Detect which cell encompasses the target text, then output its [x, y] center coordinate. 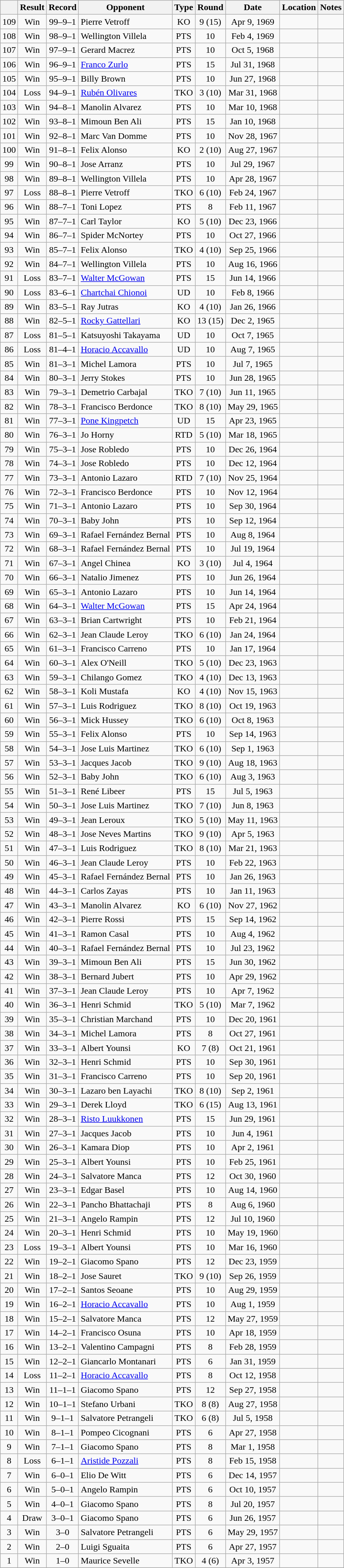
27–3–1 [63, 1133]
May 11, 1963 [253, 820]
35–3–1 [63, 1019]
Jun 27, 1968 [253, 79]
Luigi Sguaita [126, 1547]
86 [9, 349]
20 [9, 1290]
Jul 4, 1964 [253, 563]
59 [9, 734]
103 [9, 107]
Sep 14, 1962 [253, 920]
33–3–1 [63, 1048]
Aristide Pozzali [126, 1461]
2–0 [63, 1547]
Jun 29, 1961 [253, 1119]
Apr 23, 1965 [253, 421]
85 [9, 364]
Result [32, 7]
7 (8) [211, 1048]
Dec 13, 1963 [253, 677]
95–9–1 [63, 79]
46 [9, 920]
Nov 12, 1964 [253, 492]
47 [9, 905]
32 [9, 1119]
24 [9, 1233]
Jan 17, 1964 [253, 649]
8–1–1 [63, 1432]
Aug 3, 1963 [253, 777]
9 [9, 1447]
50–3–1 [63, 805]
64 [9, 663]
Jo Horny [126, 435]
96–9–1 [63, 64]
44–3–1 [63, 891]
94–9–1 [63, 93]
66–3–1 [63, 577]
Pone Kingpetch [126, 421]
Chartchai Chionoi [126, 292]
53–3–1 [63, 763]
May 29, 1957 [253, 1532]
56–3–1 [63, 720]
Gerard Macrez [126, 50]
May 29, 1965 [253, 406]
35 [9, 1076]
Jun 14, 1966 [253, 278]
Dec 23, 1959 [253, 1261]
41 [9, 991]
84 [9, 378]
Dec 23, 1963 [253, 663]
54 [9, 805]
61 [9, 706]
3–0–1 [63, 1518]
2 [9, 1547]
Feb 25, 1961 [253, 1162]
75–3–1 [63, 449]
69–3–1 [63, 535]
Apr 28, 1967 [253, 179]
Feb 28, 1959 [253, 1347]
Feb 15, 1958 [253, 1461]
7–1–1 [63, 1447]
Apr 2, 1961 [253, 1148]
Alex O'Neill [126, 663]
May 19, 1960 [253, 1233]
Mar 21, 1963 [253, 848]
42 [9, 976]
53 [9, 820]
Jose Arranz [126, 164]
47–3–1 [63, 848]
67 [9, 620]
85–7–1 [63, 250]
Mar 7, 1962 [253, 1005]
66 [9, 635]
79–3–1 [63, 392]
Aug 1, 1959 [253, 1304]
Jun 26, 1964 [253, 577]
Sep 14, 1963 [253, 734]
36 [9, 1062]
83–7–1 [63, 278]
60 [9, 720]
38 [9, 1033]
63–3–1 [63, 620]
89 [9, 307]
51 [9, 848]
32–3–1 [63, 1062]
Aug 27, 1958 [253, 1404]
6–1–1 [63, 1461]
21 [9, 1276]
105 [9, 79]
28–3–1 [63, 1119]
58 [9, 748]
59–3–1 [63, 677]
Christian Marchand [126, 1019]
106 [9, 64]
5 [9, 1504]
63 [9, 677]
78–3–1 [63, 406]
12–2–1 [63, 1361]
101 [9, 136]
11 [9, 1418]
86–7–1 [63, 235]
67–3–1 [63, 563]
74–3–1 [63, 464]
Apr 3, 1957 [253, 1561]
Toni Lopez [126, 207]
Feb 24, 1967 [253, 193]
Dec 2, 1965 [253, 321]
Jun 11, 1965 [253, 392]
91–8–1 [63, 150]
50 [9, 862]
Jose Neves Martins [126, 834]
Jan 26, 1963 [253, 877]
Nov 28, 1967 [253, 136]
Aug 27, 1967 [253, 150]
Santos Seoane [126, 1290]
Jul 19, 1964 [253, 549]
46–3–1 [63, 862]
74 [9, 520]
Risto Luukkonen [126, 1119]
Apr 18, 1959 [253, 1333]
Katsuyoshi Takayama [126, 335]
62 [9, 692]
Derek Lloyd [126, 1105]
Oct 19, 1963 [253, 706]
78 [9, 464]
51–3–1 [63, 791]
Jul 23, 1962 [253, 948]
Aug 18, 1963 [253, 763]
3 [9, 1532]
Aug 13, 1961 [253, 1105]
26–3–1 [63, 1148]
1 [9, 1561]
6 (8) [211, 1418]
30 [9, 1148]
30–3–1 [63, 1091]
Giancarlo Montanari [126, 1361]
55 [9, 791]
97 [9, 193]
Nov 27, 1962 [253, 905]
93–8–1 [63, 121]
Oct 30, 1960 [253, 1176]
52–3–1 [63, 777]
16 [9, 1347]
90–8–1 [63, 164]
Oct 10, 1957 [253, 1489]
8 (8) [211, 1404]
104 [9, 93]
9 (15) [211, 22]
60–3–1 [63, 663]
Jul 10, 1960 [253, 1219]
70 [9, 577]
70–3–1 [63, 520]
75 [9, 506]
Nov 15, 1963 [253, 692]
Natalio Jimenez [126, 577]
Jul 5, 1963 [253, 791]
Franco Zurlo [126, 64]
82 [9, 406]
92 [9, 264]
Sep 20, 1961 [253, 1076]
27 [9, 1190]
40–3–1 [63, 948]
65–3–1 [63, 592]
Koli Mustafa [126, 692]
89–8–1 [63, 179]
Jun 30, 1962 [253, 962]
Record [63, 7]
99–9–1 [63, 22]
22 [9, 1261]
Aug 6, 1960 [253, 1204]
79 [9, 449]
Carlos Zayas [126, 891]
18–2–1 [63, 1276]
83–5–1 [63, 307]
43 [9, 962]
19–2–1 [63, 1261]
49 [9, 877]
23 [9, 1247]
97–9–1 [63, 50]
31–3–1 [63, 1076]
Sep 25, 1966 [253, 250]
90 [9, 292]
88–8–1 [63, 193]
Jan 31, 1959 [253, 1361]
29 [9, 1162]
65 [9, 649]
Aug 16, 1966 [253, 264]
Mar 31, 1968 [253, 93]
37–3–1 [63, 991]
Maurice Sevelle [126, 1561]
Chilango Gomez [126, 677]
87 [9, 335]
Apr 27, 1958 [253, 1432]
Feb 21, 1964 [253, 620]
71 [9, 563]
38–3–1 [63, 976]
42–3–1 [63, 920]
Date [253, 7]
Aug 7, 1965 [253, 349]
Oct 21, 1961 [253, 1048]
19–3–1 [63, 1247]
Apr 29, 1962 [253, 976]
Rocky Gattellari [126, 321]
Mar 10, 1968 [253, 107]
102 [9, 121]
72–3–1 [63, 492]
Apr 9, 1969 [253, 22]
Jun 14, 1964 [253, 592]
36–3–1 [63, 1005]
73–3–1 [63, 478]
Angel Chinea [126, 563]
17 [9, 1333]
Dec 23, 1966 [253, 221]
52 [9, 834]
Feb 4, 1969 [253, 36]
2 (10) [211, 150]
Aug 29, 1959 [253, 1290]
Dec 12, 1964 [253, 464]
Edgar Basel [126, 1190]
58–3–1 [63, 692]
80–3–1 [63, 378]
Jun 28, 1965 [253, 378]
Oct 27, 1966 [253, 235]
Sep 26, 1959 [253, 1276]
Oct 12, 1958 [253, 1376]
6 (15) [211, 1105]
82–5–1 [63, 321]
Demetrio Carbajal [126, 392]
34–3–1 [63, 1033]
Kamara Diop [126, 1148]
68–3–1 [63, 549]
54–3–1 [63, 748]
83 [9, 392]
Apr 7, 1962 [253, 991]
7 [9, 1475]
77–3–1 [63, 421]
Location [299, 7]
14–2–1 [63, 1333]
81–5–1 [63, 335]
23–3–1 [63, 1190]
62–3–1 [63, 635]
43–3–1 [63, 905]
Oct 27, 1961 [253, 1033]
57 [9, 763]
56 [9, 777]
11–1–1 [63, 1390]
Bernard Jubert [126, 976]
Jan 24, 1964 [253, 635]
Dec 26, 1964 [253, 449]
Jean Leroux [126, 820]
109 [9, 22]
17–2–1 [63, 1290]
Jun 4, 1961 [253, 1133]
57–3–1 [63, 706]
34 [9, 1091]
Round [211, 7]
Jul 20, 1957 [253, 1504]
108 [9, 36]
37 [9, 1048]
6–0–1 [63, 1475]
48 [9, 891]
83–6–1 [63, 292]
9–1–1 [63, 1418]
55–3–1 [63, 734]
26 [9, 1204]
Jerry Stokes [126, 378]
4 (6) [211, 1561]
Ray Jutras [126, 307]
22–3–1 [63, 1204]
Carl Taylor [126, 221]
72 [9, 549]
Opponent [126, 7]
Jul 31, 1968 [253, 64]
98 [9, 179]
Billy Brown [126, 79]
24–3–1 [63, 1176]
69 [9, 592]
64–3–1 [63, 606]
73 [9, 535]
Sep 2, 1961 [253, 1091]
21–3–1 [63, 1219]
Mick Hussey [126, 720]
5–0–1 [63, 1489]
15–2–1 [63, 1318]
61–3–1 [63, 649]
Apr 24, 1964 [253, 606]
Sep 30, 1961 [253, 1062]
Jan 10, 1968 [253, 121]
Draw [32, 1518]
Feb 11, 1967 [253, 207]
92–8–1 [63, 136]
Ramon Casal [126, 934]
Jul 7, 1965 [253, 364]
Mar 16, 1960 [253, 1247]
91 [9, 278]
39–3–1 [63, 962]
40 [9, 1005]
Francisco Osuna [126, 1333]
95 [9, 221]
16–2–1 [63, 1304]
Aug 14, 1960 [253, 1190]
1–0 [63, 1561]
Brian Cartwright [126, 620]
93 [9, 250]
45–3–1 [63, 877]
94–8–1 [63, 107]
Oct 7, 1965 [253, 335]
107 [9, 50]
Pancho Bhattachaji [126, 1204]
14 [9, 1376]
18 [9, 1318]
45 [9, 934]
25 [9, 1219]
Sep 1, 1963 [253, 748]
11–2–1 [63, 1376]
Sep 12, 1964 [253, 520]
Type [184, 7]
76–3–1 [63, 435]
Dec 14, 1957 [253, 1475]
Jose Sauret [126, 1276]
Oct 5, 1968 [253, 50]
Oct 8, 1963 [253, 720]
71–3–1 [63, 506]
Elio De Witt [126, 1475]
4 [9, 1518]
84–7–1 [63, 264]
Aug 8, 1964 [253, 535]
Dec 20, 1961 [253, 1019]
77 [9, 478]
29–3–1 [63, 1105]
100 [9, 150]
44 [9, 948]
3–0 [63, 1532]
31 [9, 1133]
Jan 26, 1966 [253, 307]
80 [9, 435]
88 [9, 321]
Mar 1, 1958 [253, 1447]
99 [9, 164]
Jun 26, 1957 [253, 1518]
13 (15) [211, 321]
Jul 29, 1967 [253, 164]
Mar 18, 1965 [253, 435]
87–7–1 [63, 221]
Aug 4, 1962 [253, 934]
88–7–1 [63, 207]
4–0–1 [63, 1504]
98–9–1 [63, 36]
Pompeo Cicognani [126, 1432]
94 [9, 235]
13 [9, 1390]
Marc Van Domme [126, 136]
May 27, 1959 [253, 1318]
Notes [331, 7]
49–3–1 [63, 820]
76 [9, 492]
81–4–1 [63, 349]
Jun 8, 1963 [253, 805]
Rubén Olivares [126, 93]
Feb 8, 1966 [253, 292]
Valentino Campagni [126, 1347]
Stefano Urbani [126, 1404]
Sep 27, 1958 [253, 1390]
41–3–1 [63, 934]
33 [9, 1105]
19 [9, 1304]
Spider McNortey [126, 235]
81 [9, 421]
Nov 25, 1964 [253, 478]
Jan 11, 1963 [253, 891]
Pierre Rossi [126, 920]
Apr 5, 1963 [253, 834]
28 [9, 1176]
48–3–1 [63, 834]
13–2–1 [63, 1347]
68 [9, 606]
René Libeer [126, 791]
10–1–1 [63, 1404]
Sep 30, 1964 [253, 506]
96 [9, 207]
Jul 5, 1958 [253, 1418]
Lazaro ben Layachi [126, 1091]
25–3–1 [63, 1162]
Feb 22, 1963 [253, 862]
20–3–1 [63, 1233]
81–3–1 [63, 364]
Apr 27, 1957 [253, 1547]
39 [9, 1019]
